Pinpoint the cell where the given text exists, returning its [X, Y] midpoint coordinate. 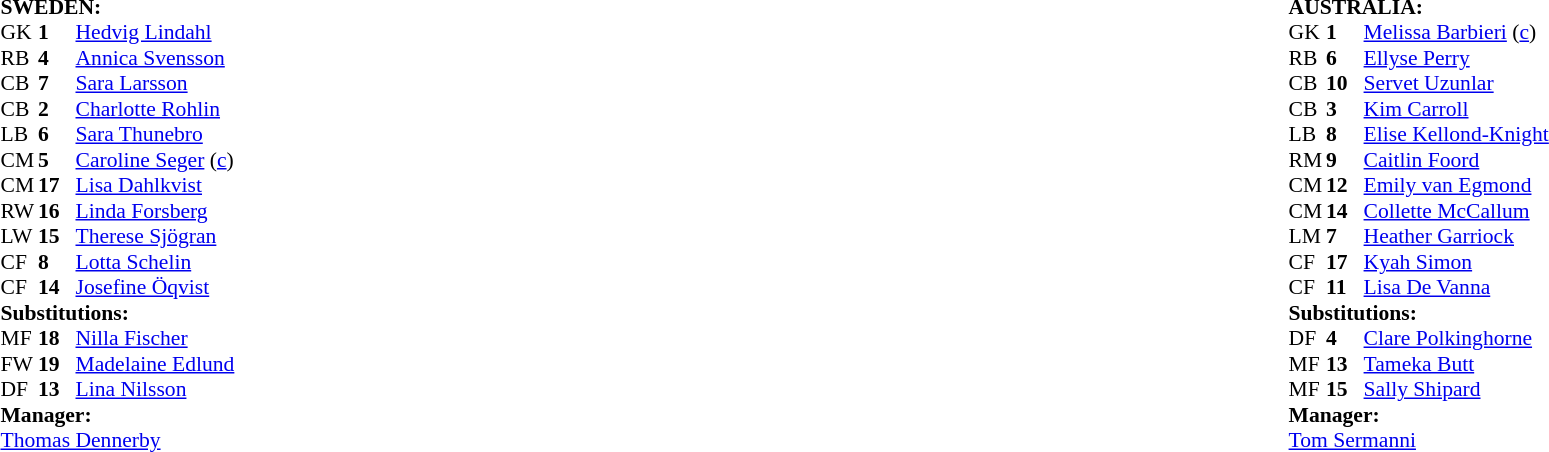
Caroline Seger (c) [156, 160]
Kim Carroll [1456, 109]
Elise Kellond-Knight [1456, 135]
Caitlin Foord [1456, 160]
2 [57, 109]
RW [19, 211]
Annica Svensson [156, 58]
RM [1308, 160]
18 [57, 339]
Kyah Simon [1456, 262]
Clare Polkinghorne [1456, 339]
Emily van Egmond [1456, 185]
LM [1308, 237]
Madelaine Edlund [156, 364]
Sally Shipard [1456, 389]
Heather Garriock [1456, 237]
Collette McCallum [1456, 211]
Hedvig Lindahl [156, 33]
Therese Sjögran [156, 237]
9 [1345, 160]
Lina Nilsson [156, 389]
Lotta Schelin [156, 262]
Tameka Butt [1456, 364]
Melissa Barbieri (c) [1456, 33]
3 [1345, 109]
16 [57, 211]
5 [57, 160]
Sara Thunebro [156, 135]
19 [57, 364]
Josefine Öqvist [156, 287]
LW [19, 237]
11 [1345, 287]
12 [1345, 185]
Ellyse Perry [1456, 58]
Lisa De Vanna [1456, 287]
Servet Uzunlar [1456, 83]
FW [19, 364]
Sara Larsson [156, 83]
Lisa Dahlkvist [156, 185]
Nilla Fischer [156, 339]
10 [1345, 83]
Linda Forsberg [156, 211]
Charlotte Rohlin [156, 109]
